Scan for the cell matching the given text and deliver its [x, y] coordinate at center. 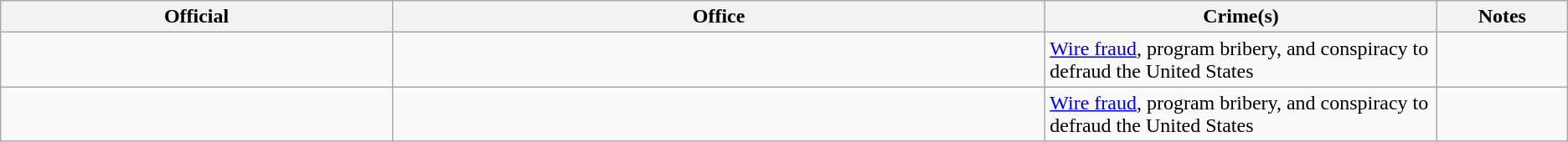
Office [719, 17]
Notes [1502, 17]
Official [197, 17]
Crime(s) [1241, 17]
